Pinpoint the cell where the given text exists, returning its [x, y] midpoint coordinate. 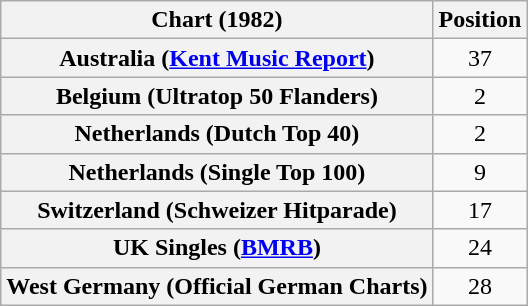
Switzerland (Schweizer Hitparade) [217, 210]
28 [480, 286]
UK Singles (BMRB) [217, 248]
Chart (1982) [217, 20]
Australia (Kent Music Report) [217, 58]
17 [480, 210]
Netherlands (Single Top 100) [217, 172]
Belgium (Ultratop 50 Flanders) [217, 96]
West Germany (Official German Charts) [217, 286]
Position [480, 20]
37 [480, 58]
24 [480, 248]
Netherlands (Dutch Top 40) [217, 134]
9 [480, 172]
